For the text-containing cell, return its midpoint in (X, Y) coordinate format. 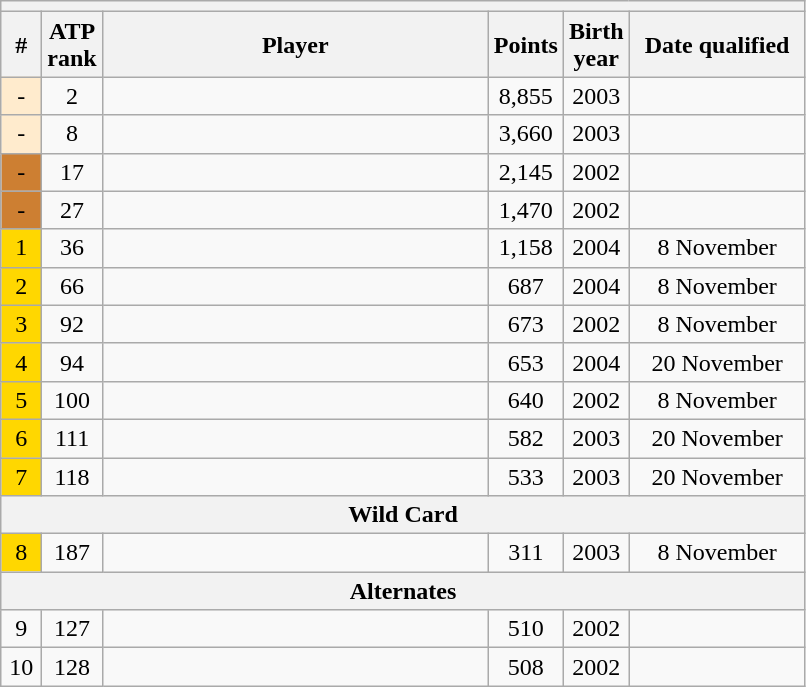
2,145 (526, 172)
4 (22, 362)
127 (72, 629)
111 (72, 438)
118 (72, 477)
510 (526, 629)
Alternates (403, 591)
311 (526, 553)
508 (526, 667)
5 (22, 400)
Player (295, 44)
533 (526, 477)
9 (22, 629)
ATP rank (72, 44)
1 (22, 248)
6 (22, 438)
673 (526, 324)
# (22, 44)
Wild Card (403, 515)
187 (72, 553)
1,158 (526, 248)
582 (526, 438)
100 (72, 400)
Date qualified (717, 44)
17 (72, 172)
3 (22, 324)
Points (526, 44)
66 (72, 286)
94 (72, 362)
3,660 (526, 134)
128 (72, 667)
10 (22, 667)
92 (72, 324)
Birth year (596, 44)
653 (526, 362)
7 (22, 477)
36 (72, 248)
1,470 (526, 210)
640 (526, 400)
8,855 (526, 96)
27 (72, 210)
687 (526, 286)
